For the text-containing cell, return its midpoint in (x, y) coordinate format. 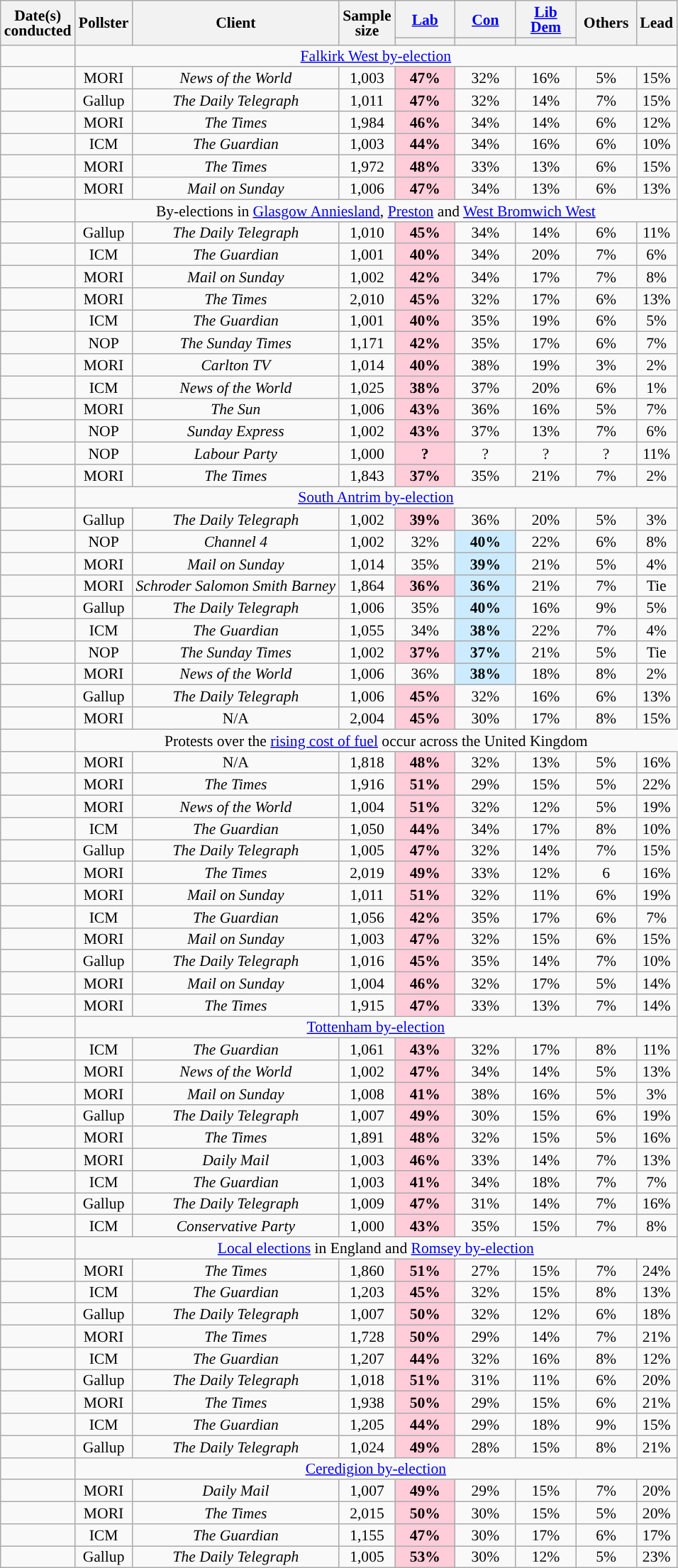
Others (606, 23)
Lab (426, 19)
Falkirk West by-election (376, 55)
24% (657, 1269)
1,171 (367, 343)
Local elections in England and Romsey by-election (376, 1248)
1,938 (367, 1403)
6 (606, 872)
Date(s)conducted (38, 23)
1,818 (367, 762)
1,891 (367, 1138)
Sunday Express (235, 431)
2,010 (367, 299)
1,050 (367, 828)
1,009 (367, 1204)
Con (485, 19)
Samplesize (367, 23)
1,916 (367, 784)
The Sun (235, 408)
South Antrim by-election (376, 498)
2,015 (367, 1513)
Carlton TV (235, 365)
Tottenham by-election (376, 1027)
1,010 (367, 233)
53% (426, 1557)
1,025 (367, 387)
1,843 (367, 475)
28% (485, 1447)
Protests over the rising cost of fuel occur across the United Kingdom (376, 740)
Ceredigion by-election (376, 1468)
1,016 (367, 962)
1% (657, 387)
1,055 (367, 630)
By-elections in Glasgow Anniesland, Preston and West Bromwich West (376, 210)
1,018 (367, 1380)
1,860 (367, 1269)
1,155 (367, 1535)
2,004 (367, 718)
Channel 4 (235, 542)
1,056 (367, 916)
1,061 (367, 1050)
1,008 (367, 1094)
23% (657, 1557)
Labour Party (235, 454)
Client (235, 23)
1,207 (367, 1359)
Lib Dem (546, 19)
Conservative Party (235, 1225)
1,205 (367, 1424)
1,915 (367, 1006)
1,984 (367, 122)
1,203 (367, 1292)
27% (485, 1269)
Lead (657, 23)
Pollster (104, 23)
1,864 (367, 586)
1,728 (367, 1336)
Schroder Salomon Smith Barney (235, 586)
2,019 (367, 872)
1,972 (367, 166)
1,024 (367, 1447)
